Find where the given text appears and provide that cell's center as (x, y) coordinate. 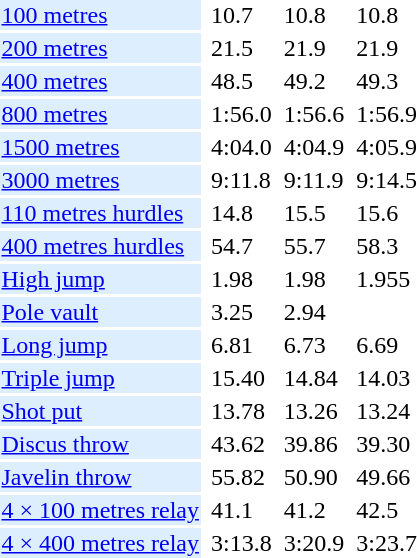
14.8 (241, 213)
54.7 (241, 246)
Discus throw (100, 444)
1500 metres (100, 147)
9:11.9 (314, 180)
21.9 (314, 48)
43.62 (241, 444)
110 metres hurdles (100, 213)
55.7 (314, 246)
39.86 (314, 444)
3000 metres (100, 180)
41.1 (241, 510)
1:56.0 (241, 114)
6.81 (241, 345)
Triple jump (100, 378)
Pole vault (100, 312)
48.5 (241, 81)
15.5 (314, 213)
6.73 (314, 345)
Long jump (100, 345)
4 × 400 metres relay (100, 543)
14.84 (314, 378)
200 metres (100, 48)
13.26 (314, 411)
3:20.9 (314, 543)
41.2 (314, 510)
2.94 (314, 312)
49.2 (314, 81)
10.7 (241, 15)
Shot put (100, 411)
3.25 (241, 312)
4:04.0 (241, 147)
13.78 (241, 411)
9:11.8 (241, 180)
Javelin throw (100, 477)
21.5 (241, 48)
800 metres (100, 114)
100 metres (100, 15)
4:04.9 (314, 147)
1:56.6 (314, 114)
4 × 100 metres relay (100, 510)
3:13.8 (241, 543)
50.90 (314, 477)
400 metres (100, 81)
400 metres hurdles (100, 246)
High jump (100, 279)
55.82 (241, 477)
15.40 (241, 378)
10.8 (314, 15)
